From the cell containing the given text, extract its center point as (X, Y) coordinate. 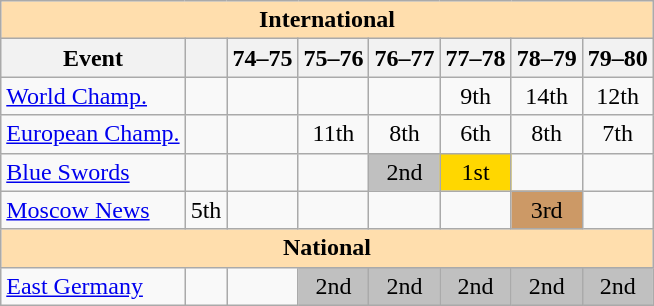
74–75 (262, 58)
6th (476, 134)
East Germany (93, 286)
12th (618, 96)
78–79 (546, 58)
1st (476, 172)
European Champ. (93, 134)
75–76 (334, 58)
76–77 (404, 58)
14th (546, 96)
Blue Swords (93, 172)
11th (334, 134)
7th (618, 134)
77–78 (476, 58)
Event (93, 58)
79–80 (618, 58)
9th (476, 96)
National (327, 248)
Moscow News (93, 210)
World Champ. (93, 96)
5th (206, 210)
3rd (546, 210)
International (327, 20)
